Capture the cell that displays the provided text and extract its (x, y) central coordinate. 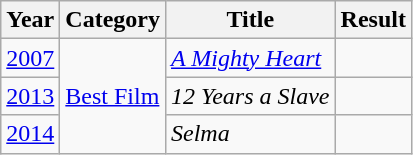
2007 (30, 58)
A Mighty Heart (251, 58)
Category (113, 20)
Result (373, 20)
12 Years a Slave (251, 96)
2013 (30, 96)
2014 (30, 134)
Selma (251, 134)
Year (30, 20)
Title (251, 20)
Best Film (113, 96)
